Determine the (x, y) coordinate at the center of the cell enclosing the given text.  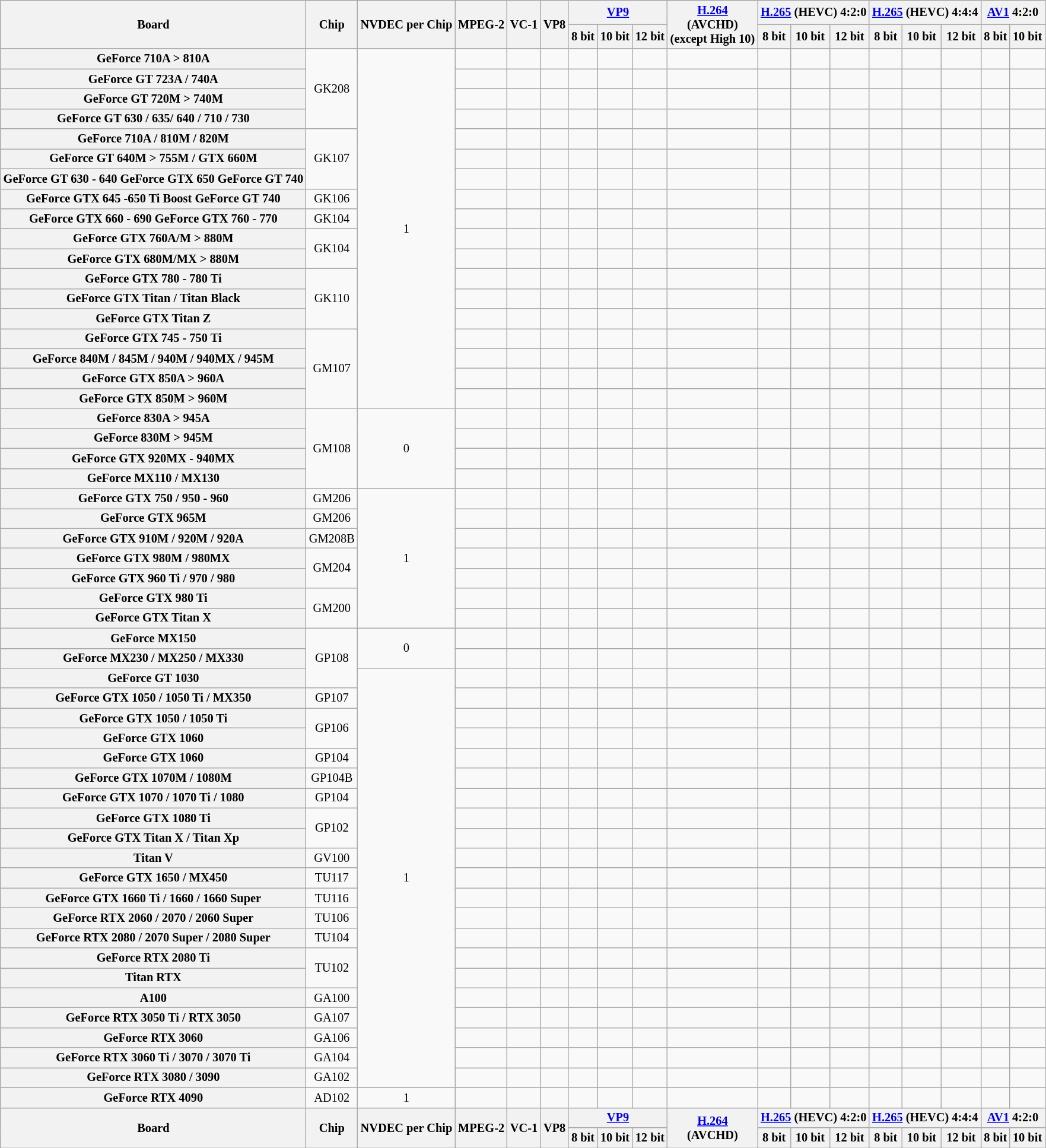
Titan V (153, 858)
GeForce GTX 850A > 960A (153, 378)
GM107 (332, 368)
GeForce GTX Titan Z (153, 319)
GeForce GTX 920MX - 940MX (153, 458)
GeForce GTX 660 - 690 GeForce GTX 760 - 770 (153, 218)
GeForce RTX 2080 Ti (153, 958)
GA100 (332, 998)
Titan RTX (153, 978)
GeForce MX150 (153, 638)
H.264(AVCHD)(except High 10) (713, 24)
GeForce GTX 1650 / MX450 (153, 878)
GeForce RTX 2080 / 2070 Super / 2080 Super (153, 938)
GP106 (332, 728)
GM204 (332, 567)
GA104 (332, 1058)
GeForce GTX 1050 / 1050 Ti / MX350 (153, 698)
GA107 (332, 1018)
GM208B (332, 538)
GeForce GTX 1070 / 1070 Ti / 1080 (153, 798)
GP102 (332, 827)
GK110 (332, 298)
GeForce RTX 3080 / 3090 (153, 1077)
GV100 (332, 858)
GeForce 710A > 810A (153, 59)
TU102 (332, 968)
GK106 (332, 199)
GeForce GT 640M > 755M / GTX 660M (153, 158)
GeForce GTX 960 Ti / 970 / 980 (153, 578)
GeForce GTX 980 Ti (153, 598)
GeForce GTX 745 - 750 Ti (153, 338)
GeForce RTX 4090 (153, 1098)
GeForce GTX 680M/MX > 880M (153, 259)
GeForce GTX 1660 Ti / 1660 / 1660 Super (153, 898)
GP104B (332, 778)
GeForce GTX 780 - 780 Ti (153, 278)
A100 (153, 998)
GeForce MX110 / MX130 (153, 478)
GeForce GTX 910M / 920M / 920A (153, 538)
TU116 (332, 898)
GeForce GTX 980M / 980MX (153, 558)
GeForce RTX 3060 (153, 1038)
GeForce GTX 1080 Ti (153, 818)
GeForce RTX 3060 Ti / 3070 / 3070 Ti (153, 1058)
AD102 (332, 1098)
GeForce GTX Titan X / Titan Xp (153, 838)
GP108 (332, 658)
GeForce GTX 1070M / 1080M (153, 778)
GeForce 830M > 945M (153, 438)
GK208 (332, 89)
GeForce GT 720M > 740M (153, 99)
GA102 (332, 1077)
GeForce GTX 750 / 950 - 960 (153, 498)
GeForce GTX 850M > 960M (153, 398)
GeForce 710A / 810M / 820M (153, 139)
GeForce GTX 1050 / 1050 Ti (153, 718)
GP107 (332, 698)
GeForce 830A > 945A (153, 418)
GeForce GT 630 / 635/ 640 / 710 / 730 (153, 119)
GA106 (332, 1038)
GeForce RTX 2060 / 2070 / 2060 Super (153, 918)
GeForce GTX 645 -650 Ti Boost GeForce GT 740 (153, 199)
GeForce GT 723A / 740A (153, 79)
GeForce GT 1030 (153, 678)
TU117 (332, 878)
GM108 (332, 449)
GeForce GTX Titan X (153, 618)
GeForce GTX 760A/M > 880M (153, 239)
TU104 (332, 938)
GeForce MX230 / MX250 / MX330 (153, 658)
GeForce 840M / 845M / 940M / 940MX / 945M (153, 359)
GeForce GT 630 - 640 GeForce GTX 650 GeForce GT 740 (153, 179)
GeForce GTX Titan / Titan Black (153, 299)
TU106 (332, 918)
H.264(AVCHD) (713, 1128)
GM200 (332, 608)
GK107 (332, 159)
GeForce RTX 3050 Ti / RTX 3050 (153, 1018)
GeForce GTX 965M (153, 518)
